Output the (x, y) coordinate of the center of the cell containing the given text.  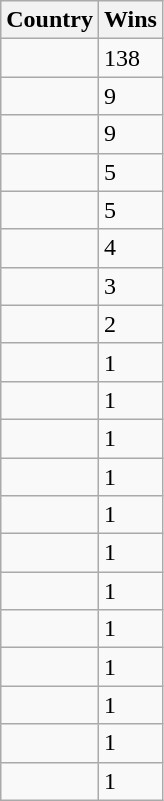
138 (130, 58)
Wins (130, 20)
Country (50, 20)
3 (130, 286)
4 (130, 248)
2 (130, 324)
